Find where the given text appears and provide that cell's center as [X, Y] coordinate. 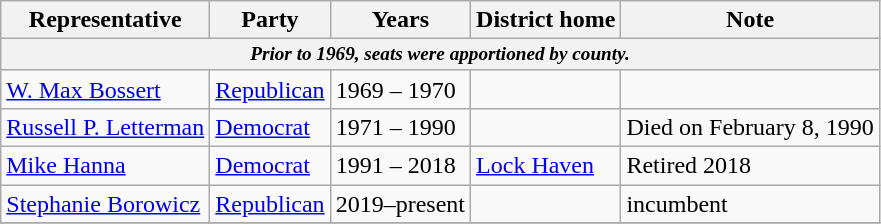
Stephanie Borowicz [106, 204]
1969 – 1970 [400, 89]
incumbent [750, 204]
Party [270, 20]
W. Max Bossert [106, 89]
Note [750, 20]
Prior to 1969, seats were apportioned by county. [440, 55]
Retired 2018 [750, 166]
1991 – 2018 [400, 166]
Lock Haven [546, 166]
Representative [106, 20]
Mike Hanna [106, 166]
Years [400, 20]
Died on February 8, 1990 [750, 128]
District home [546, 20]
2019–present [400, 204]
Russell P. Letterman [106, 128]
1971 – 1990 [400, 128]
